Return [x, y] of the center of cell containing provided text 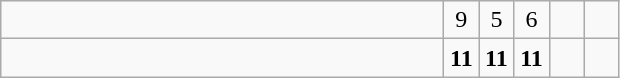
6 [532, 20]
9 [462, 20]
5 [496, 20]
